For the text-containing cell, return its midpoint in (x, y) coordinate format. 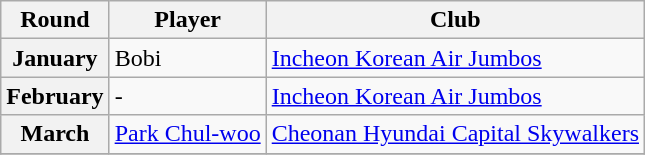
Player (188, 20)
Park Chul-woo (188, 134)
Cheonan Hyundai Capital Skywalkers (455, 134)
February (55, 96)
January (55, 58)
March (55, 134)
Club (455, 20)
Bobi (188, 58)
- (188, 96)
Round (55, 20)
